Capture the cell that displays the provided text and extract its (x, y) central coordinate. 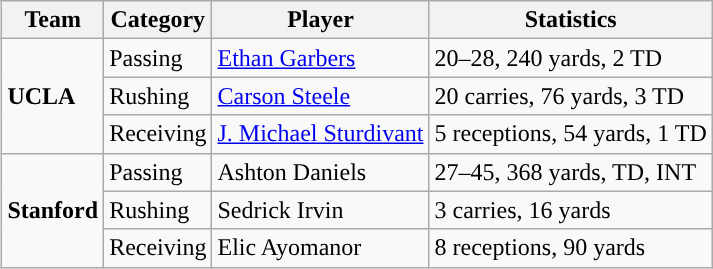
3 carries, 16 yards (570, 210)
Elic Ayomanor (320, 248)
20 carries, 76 yards, 3 TD (570, 96)
Carson Steele (320, 96)
Team (53, 20)
Player (320, 20)
Stanford (53, 210)
Ethan Garbers (320, 58)
J. Michael Sturdivant (320, 134)
27–45, 368 yards, TD, INT (570, 172)
Sedrick Irvin (320, 210)
Category (158, 20)
Statistics (570, 20)
UCLA (53, 96)
Ashton Daniels (320, 172)
20–28, 240 yards, 2 TD (570, 58)
8 receptions, 90 yards (570, 248)
5 receptions, 54 yards, 1 TD (570, 134)
